For the text-containing cell, return its midpoint in [X, Y] coordinate format. 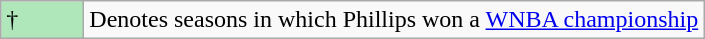
Denotes seasons in which Phillips won a WNBA championship [394, 20]
† [42, 20]
